Output the (x, y) coordinate of the center of the cell containing the given text.  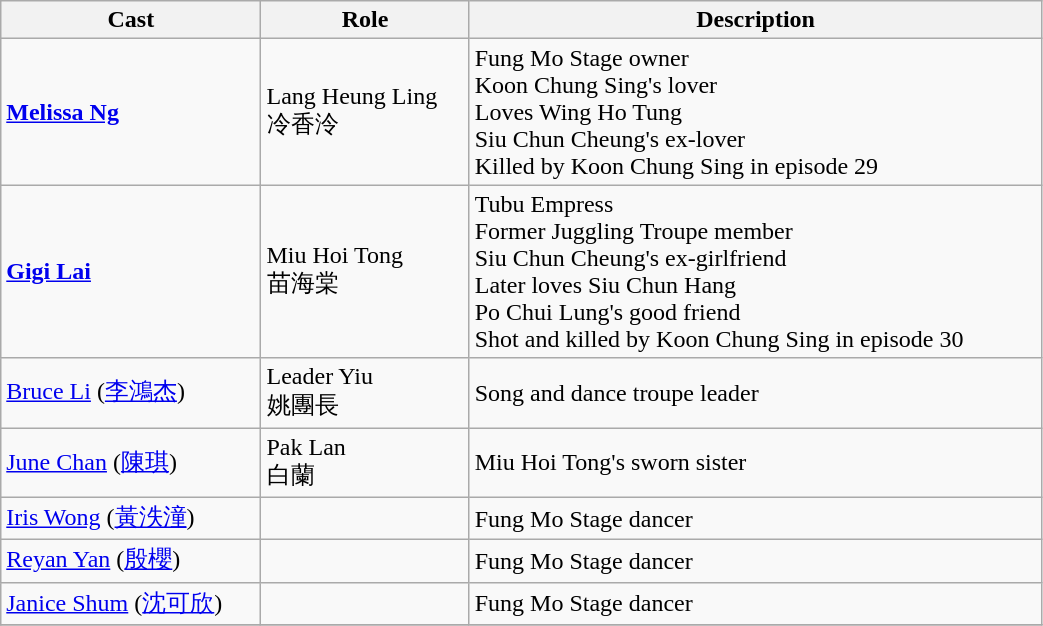
Fung Mo Stage ownerKoon Chung Sing's loverLoves Wing Ho TungSiu Chun Cheung's ex-loverKilled by Koon Chung Sing in episode 29 (756, 112)
Bruce Li (李鴻杰) (131, 393)
Description (756, 20)
June Chan (陳琪) (131, 463)
Lang Heung Ling冷香泠 (365, 112)
Song and dance troupe leader (756, 393)
Cast (131, 20)
Melissa Ng (131, 112)
Pak Lan白蘭 (365, 463)
Janice Shum (沈可欣) (131, 604)
Leader Yiu姚團長 (365, 393)
Miu Hoi Tong苗海棠 (365, 272)
Iris Wong (黃泆潼) (131, 518)
Gigi Lai (131, 272)
Reyan Yan (殷櫻) (131, 562)
Role (365, 20)
Miu Hoi Tong's sworn sister (756, 463)
